From the cell containing the given text, extract its center point as [x, y] coordinate. 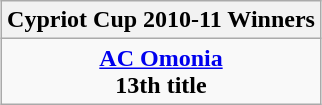
Cypriot Cup 2010-11 Winners [162, 20]
AC Omonia13th title [162, 72]
